Determine the (x, y) coordinate at the center of the cell enclosing the given text.  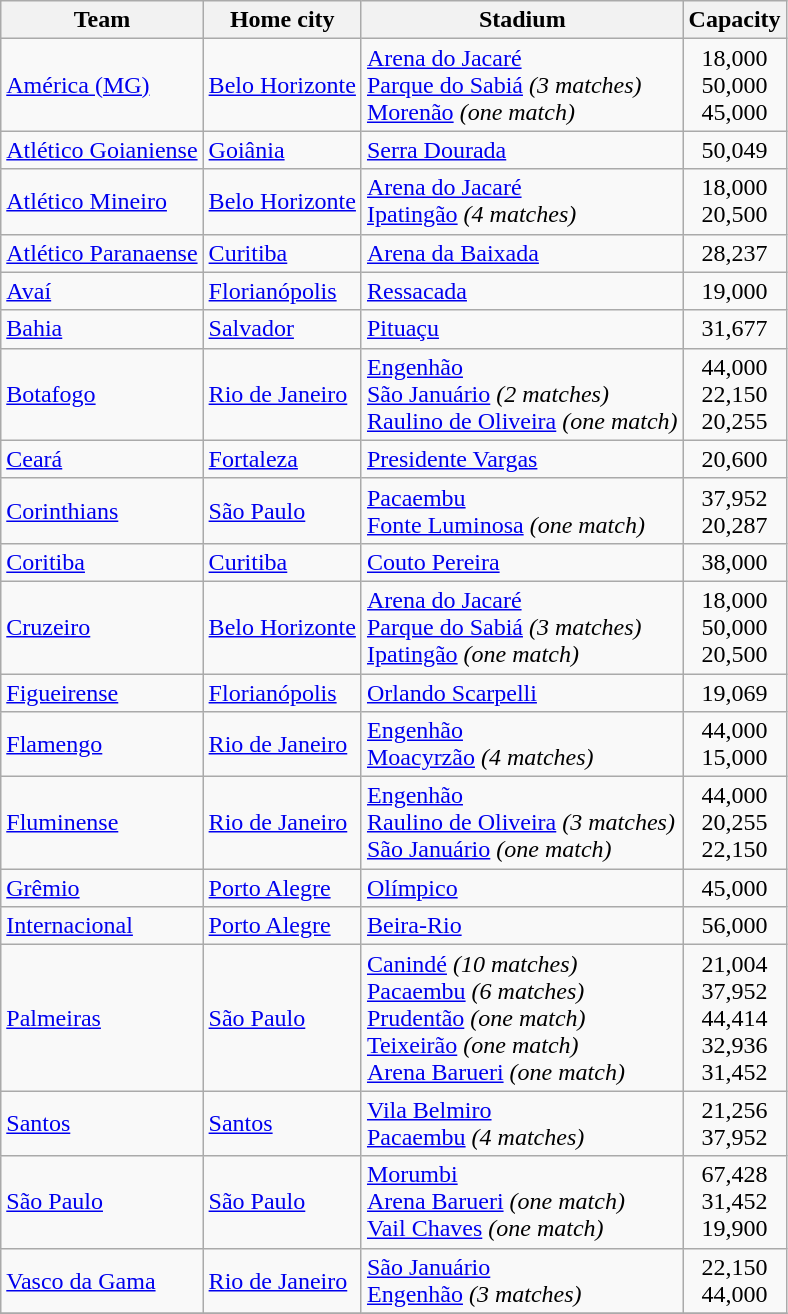
37,952 20,287 (734, 510)
31,677 (734, 329)
Pacaembu Fonte Luminosa (one match) (522, 510)
Serra Dourada (522, 150)
Team (102, 20)
Cruzeiro (102, 627)
Ressacada (522, 291)
Goiânia (282, 150)
Fluminense (102, 823)
Avaí (102, 291)
Salvador (282, 329)
50,049 (734, 150)
Ceará (102, 459)
22,150 44,000 (734, 1280)
38,000 (734, 562)
São Januário Engenhão (3 matches) (522, 1280)
Atlético Paranaense (102, 253)
Presidente Vargas (522, 459)
19,069 (734, 693)
Bahia (102, 329)
18,000 50,000 45,000 (734, 85)
44,000 15,000 (734, 744)
Flamengo (102, 744)
Arena do Jacaré Parque do Sabiá (3 matches) Ipatingão (one match) (522, 627)
18,000 50,000 20,500 (734, 627)
Arena da Baixada (522, 253)
Atlético Mineiro (102, 202)
Morumbi Arena Barueri (one match) Vail Chaves (one match) (522, 1202)
Capacity (734, 20)
Corinthians (102, 510)
20,600 (734, 459)
19,000 (734, 291)
Figueirense (102, 693)
Arena do Jacaré Parque do Sabiá (3 matches) Morenão (one match) (522, 85)
Engenhão São Januário (2 matches) Raulino de Oliveira (one match) (522, 394)
56,000 (734, 926)
Pituaçu (522, 329)
Internacional (102, 926)
44,000 22,150 20,255 (734, 394)
21,004 37,952 44,414 32,936 31,452 (734, 1018)
Botafogo (102, 394)
Engenhão Raulino de Oliveira (3 matches) São Januário (one match) (522, 823)
Stadium (522, 20)
18,000 20,500 (734, 202)
Beira-Rio (522, 926)
44,000 20,255 22,150 (734, 823)
Vasco da Gama (102, 1280)
Couto Pereira (522, 562)
Orlando Scarpelli (522, 693)
45,000 (734, 888)
Home city (282, 20)
Arena do Jacaré Ipatingão (4 matches) (522, 202)
Fortaleza (282, 459)
Coritiba (102, 562)
Grêmio (102, 888)
67,428 31,452 19,900 (734, 1202)
Olímpico (522, 888)
Atlético Goianiense (102, 150)
28,237 (734, 253)
21,256 37,952 (734, 1124)
Vila Belmiro Pacaembu (4 matches) (522, 1124)
América (MG) (102, 85)
Palmeiras (102, 1018)
Engenhão Moacyrzão (4 matches) (522, 744)
Canindé (10 matches) Pacaembu (6 matches) Prudentão (one match) Teixeirão (one match) Arena Barueri (one match) (522, 1018)
